Return the [x, y] coordinate for the center point of the cell that contains the specified text.  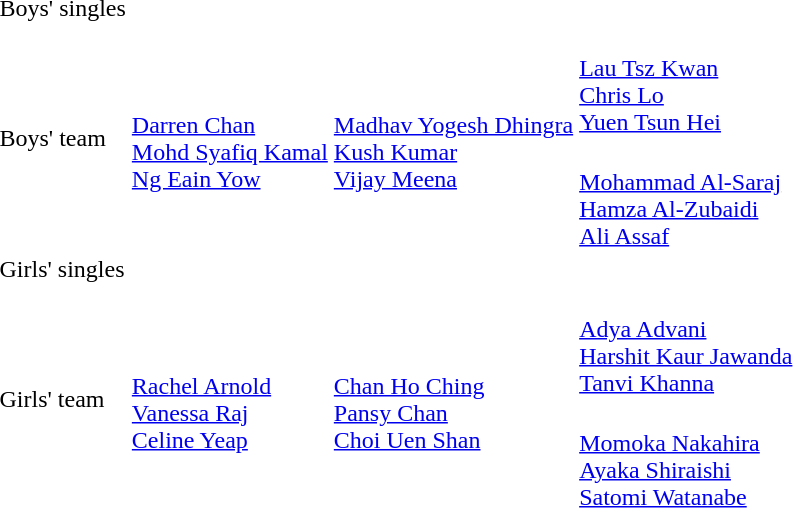
Darren ChanMohd Syafiq KamalNg Eain Yow [230, 138]
Madhav Yogesh DhingraKush KumarVijay Meena [453, 138]
